Find where the given text appears and provide that cell's center as (x, y) coordinate. 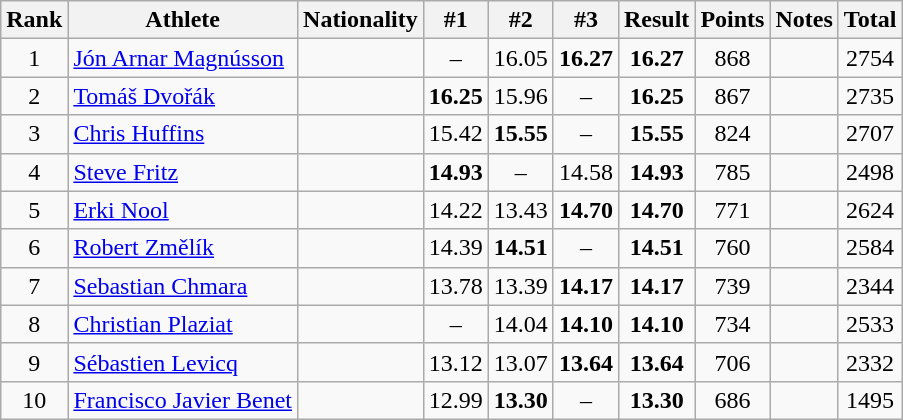
10 (34, 400)
Erki Nool (183, 210)
#3 (586, 20)
2624 (870, 210)
Athlete (183, 20)
734 (732, 324)
Total (870, 20)
Tomáš Dvořák (183, 96)
867 (732, 96)
Result (656, 20)
824 (732, 134)
Nationality (361, 20)
771 (732, 210)
706 (732, 362)
7 (34, 286)
2707 (870, 134)
13.39 (520, 286)
14.04 (520, 324)
13.12 (456, 362)
1 (34, 58)
Chris Huffins (183, 134)
686 (732, 400)
Steve Fritz (183, 172)
5 (34, 210)
15.42 (456, 134)
2498 (870, 172)
14.22 (456, 210)
3 (34, 134)
Jón Arnar Magnússon (183, 58)
13.07 (520, 362)
2584 (870, 248)
15.96 (520, 96)
Sébastien Levicq (183, 362)
4 (34, 172)
Christian Plaziat (183, 324)
8 (34, 324)
760 (732, 248)
14.39 (456, 248)
#1 (456, 20)
13.78 (456, 286)
2332 (870, 362)
2 (34, 96)
12.99 (456, 400)
1495 (870, 400)
Points (732, 20)
2754 (870, 58)
9 (34, 362)
785 (732, 172)
14.58 (586, 172)
Sebastian Chmara (183, 286)
Notes (804, 20)
16.05 (520, 58)
Francisco Javier Benet (183, 400)
13.43 (520, 210)
2533 (870, 324)
6 (34, 248)
2735 (870, 96)
2344 (870, 286)
739 (732, 286)
#2 (520, 20)
868 (732, 58)
Rank (34, 20)
Robert Změlík (183, 248)
